Locate the cell with the specified text and output its (x, y) center coordinate. 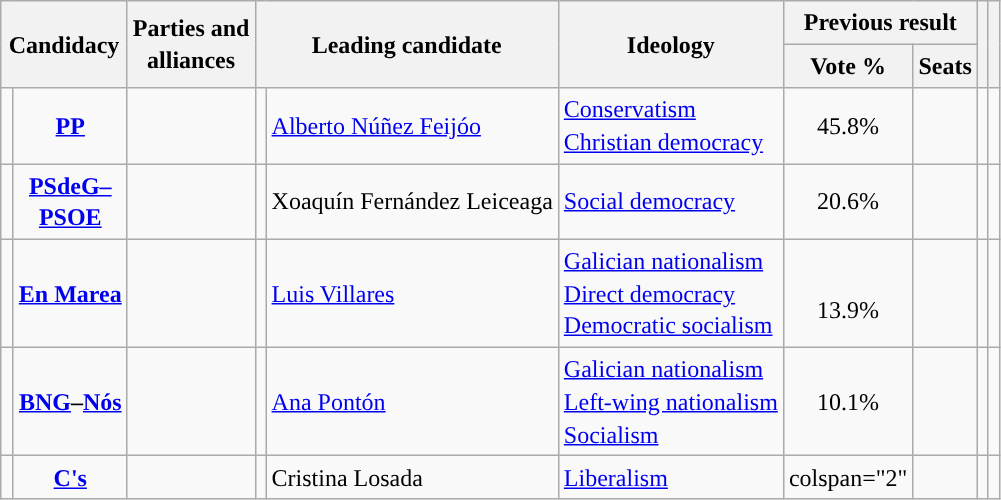
Cristina Losada (412, 478)
Previous result (880, 22)
PSdeG–PSOE (70, 202)
Vote % (848, 66)
Candidacy (64, 44)
Xoaquín Fernández Leiceaga (412, 202)
C's (70, 478)
En Marea (70, 293)
PP (70, 126)
Seats (945, 66)
Leading candidate (406, 44)
colspan="2" (848, 478)
Alberto Núñez Feijóo (412, 126)
BNG–Nós (70, 402)
Liberalism (670, 478)
Ideology (670, 44)
Galician nationalismLeft-wing nationalismSocialism (670, 402)
45.8% (848, 126)
Galician nationalismDirect democracyDemocratic socialism (670, 293)
13.9% (848, 293)
Ana Pontón (412, 402)
20.6% (848, 202)
Luis Villares (412, 293)
10.1% (848, 402)
ConservatismChristian democracy (670, 126)
Social democracy (670, 202)
Parties andalliances (191, 44)
